Provide the [x, y] coordinate of the cell's center where the given text is located.  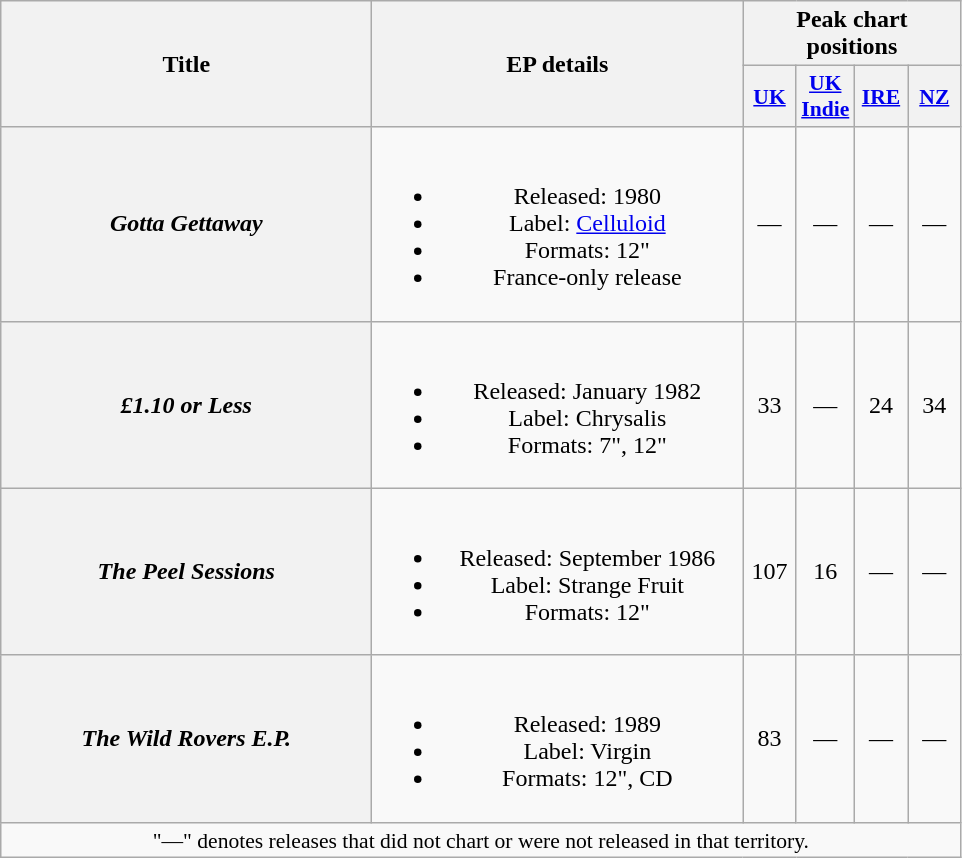
107 [770, 572]
Peak chart positions [852, 34]
Released: 1980Label: CelluloidFormats: 12"France-only release [558, 224]
The Peel Sessions [186, 572]
Released: 1989Label: VirginFormats: 12", CD [558, 738]
24 [880, 404]
Released: January 1982Label: ChrysalisFormats: 7", 12" [558, 404]
16 [825, 572]
"—" denotes releases that did not chart or were not released in that territory. [481, 840]
34 [934, 404]
Gotta Gettaway [186, 224]
£1.10 or Less [186, 404]
UK [770, 96]
EP details [558, 64]
83 [770, 738]
IRE [880, 96]
Title [186, 64]
The Wild Rovers E.P. [186, 738]
UK Indie [825, 96]
Released: September 1986Label: Strange FruitFormats: 12" [558, 572]
NZ [934, 96]
33 [770, 404]
